For the text-containing cell, return its midpoint in (x, y) coordinate format. 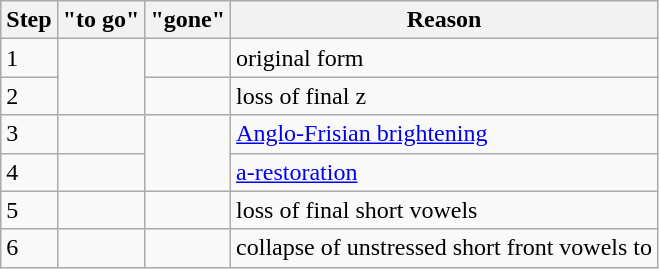
1 (29, 58)
6 (29, 248)
collapse of unstressed short front vowels to (444, 248)
loss of final short vowels (444, 210)
3 (29, 134)
"to go" (101, 20)
original form (444, 58)
Anglo-Frisian brightening (444, 134)
Step (29, 20)
"gone" (188, 20)
a-restoration (444, 172)
Reason (444, 20)
5 (29, 210)
loss of final z (444, 96)
4 (29, 172)
2 (29, 96)
